Capture the cell that displays the provided text and extract its (X, Y) central coordinate. 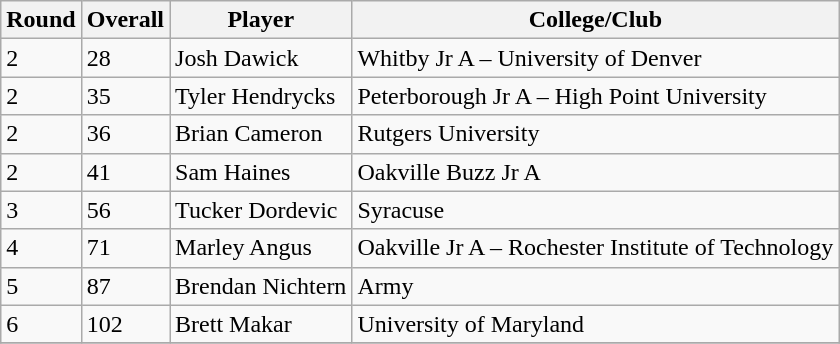
Josh Dawick (261, 58)
Player (261, 20)
Overall (125, 20)
56 (125, 210)
Tyler Hendrycks (261, 96)
6 (41, 324)
102 (125, 324)
Rutgers University (596, 134)
Whitby Jr A – University of Denver (596, 58)
Syracuse (596, 210)
Brendan Nichtern (261, 286)
Tucker Dordevic (261, 210)
Brian Cameron (261, 134)
Oakville Jr A – Rochester Institute of Technology (596, 248)
Army (596, 286)
Round (41, 20)
Peterborough Jr A – High Point University (596, 96)
41 (125, 172)
University of Maryland (596, 324)
Brett Makar (261, 324)
Sam Haines (261, 172)
3 (41, 210)
Oakville Buzz Jr A (596, 172)
71 (125, 248)
35 (125, 96)
4 (41, 248)
28 (125, 58)
Marley Angus (261, 248)
87 (125, 286)
College/Club (596, 20)
5 (41, 286)
36 (125, 134)
